Pinpoint the cell where the given text exists, returning its [X, Y] midpoint coordinate. 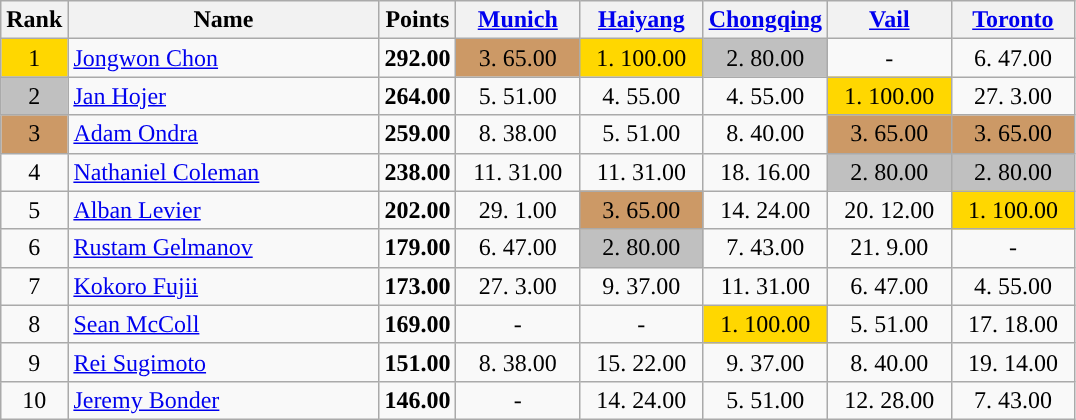
Jeremy Bonder [224, 400]
Name [224, 20]
5 [34, 210]
Points [418, 20]
238.00 [418, 172]
264.00 [418, 96]
3 [34, 134]
21. 9.00 [890, 248]
Toronto [1013, 20]
10 [34, 400]
146.00 [418, 400]
Jan Hojer [224, 96]
Munich [518, 20]
4 [34, 172]
202.00 [418, 210]
179.00 [418, 248]
6 [34, 248]
12. 28.00 [890, 400]
151.00 [418, 362]
8 [34, 324]
173.00 [418, 286]
Jongwon Chon [224, 58]
9 [34, 362]
7 [34, 286]
20. 12.00 [890, 210]
Rank [34, 20]
Alban Levier [224, 210]
169.00 [418, 324]
259.00 [418, 134]
Sean McColl [224, 324]
Rustam Gelmanov [224, 248]
Vail [890, 20]
2 [34, 96]
292.00 [418, 58]
15. 22.00 [642, 362]
Kokoro Fujii [224, 286]
Nathaniel Coleman [224, 172]
18. 16.00 [765, 172]
1 [34, 58]
Rei Sugimoto [224, 362]
Chongqing [765, 20]
17. 18.00 [1013, 324]
Haiyang [642, 20]
Adam Ondra [224, 134]
19. 14.00 [1013, 362]
29. 1.00 [518, 210]
